Search for the cell housing the specified text and yield its (x, y) center coordinate. 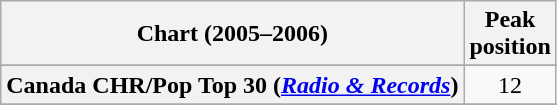
Peakposition (510, 34)
12 (510, 85)
Canada CHR/Pop Top 30 (Radio & Records) (232, 85)
Chart (2005–2006) (232, 34)
